Find where the given text appears and provide that cell's center as [x, y] coordinate. 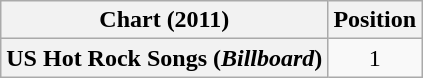
Position [375, 20]
US Hot Rock Songs (Billboard) [164, 58]
Chart (2011) [164, 20]
1 [375, 58]
